Return (X, Y) of the center of cell containing provided text 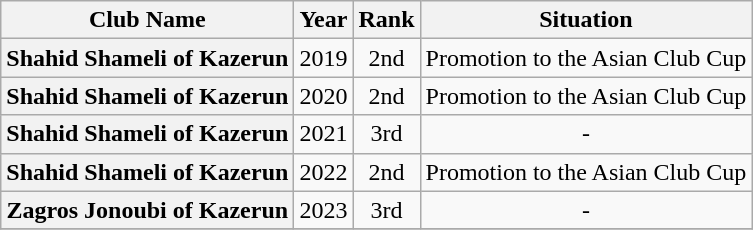
2020 (324, 96)
Rank (386, 20)
2019 (324, 58)
2023 (324, 210)
Club Name (148, 20)
2021 (324, 134)
Situation (586, 20)
2022 (324, 172)
Zagros Jonoubi of Kazerun (148, 210)
Year (324, 20)
